Capture the cell that displays the provided text and extract its (x, y) central coordinate. 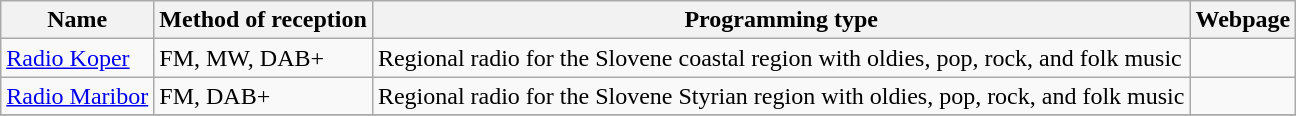
Radio Koper (78, 58)
Programming type (781, 20)
FM, DAB+ (264, 96)
Radio Maribor (78, 96)
Method of reception (264, 20)
Webpage (1243, 20)
FM, MW, DAB+ (264, 58)
Regional radio for the Slovene Styrian region with oldies, pop, rock, and folk music (781, 96)
Name (78, 20)
Regional radio for the Slovene coastal region with oldies, pop, rock, and folk music (781, 58)
